Scan for the cell matching the given text and deliver its (x, y) coordinate at center. 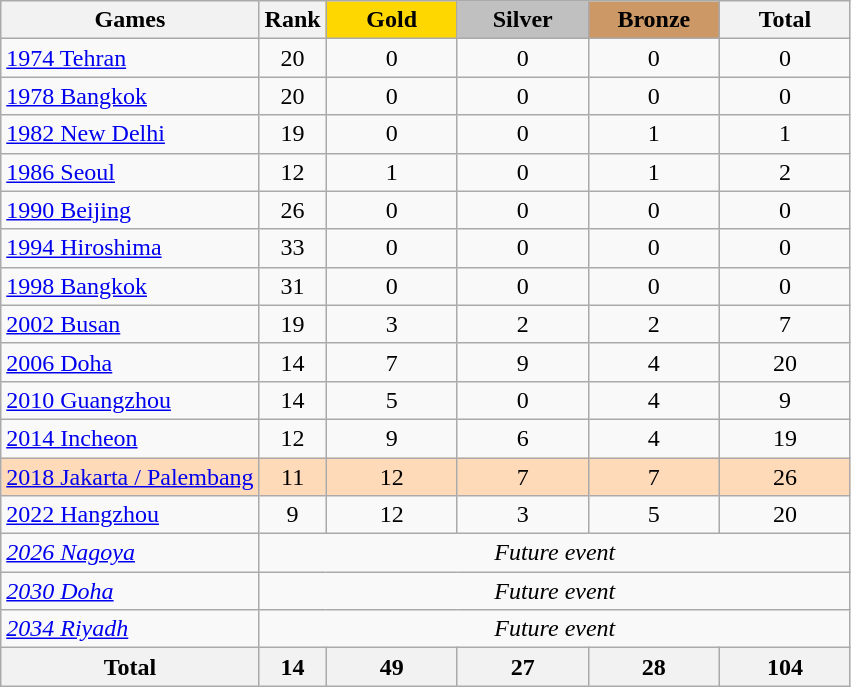
27 (522, 667)
31 (292, 286)
2006 Doha (130, 362)
2018 Jakarta / Palembang (130, 477)
1990 Beijing (130, 210)
1978 Bangkok (130, 96)
2010 Guangzhou (130, 400)
1998 Bangkok (130, 286)
1974 Tehran (130, 58)
Bronze (654, 20)
6 (522, 438)
1986 Seoul (130, 172)
11 (292, 477)
1994 Hiroshima (130, 248)
2002 Busan (130, 324)
Games (130, 20)
2014 Incheon (130, 438)
Gold (392, 20)
104 (784, 667)
49 (392, 667)
2026 Nagoya (130, 553)
Silver (522, 20)
28 (654, 667)
2022 Hangzhou (130, 515)
1982 New Delhi (130, 134)
Rank (292, 20)
2030 Doha (130, 591)
33 (292, 248)
2034 Riyadh (130, 629)
